Determine the (x, y) coordinate at the center of the cell enclosing the given text.  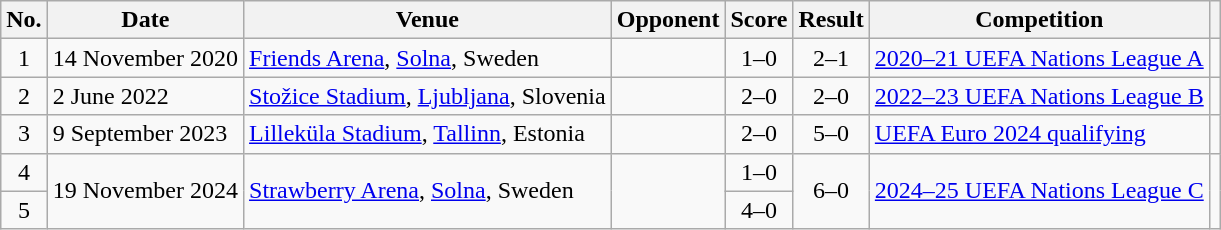
2 June 2022 (145, 96)
Lilleküla Stadium, Tallinn, Estonia (428, 134)
Score (759, 20)
Competition (1039, 20)
4–0 (759, 210)
5–0 (831, 134)
14 November 2020 (145, 58)
Opponent (668, 20)
Friends Arena, Solna, Sweden (428, 58)
Stožice Stadium, Ljubljana, Slovenia (428, 96)
2 (24, 96)
Venue (428, 20)
UEFA Euro 2024 qualifying (1039, 134)
19 November 2024 (145, 191)
9 September 2023 (145, 134)
2022–23 UEFA Nations League B (1039, 96)
2–1 (831, 58)
2020–21 UEFA Nations League A (1039, 58)
3 (24, 134)
1 (24, 58)
No. (24, 20)
2024–25 UEFA Nations League C (1039, 191)
Date (145, 20)
4 (24, 172)
Result (831, 20)
5 (24, 210)
Strawberry Arena, Solna, Sweden (428, 191)
6–0 (831, 191)
